Locate the cell with the specified text and output its (x, y) center coordinate. 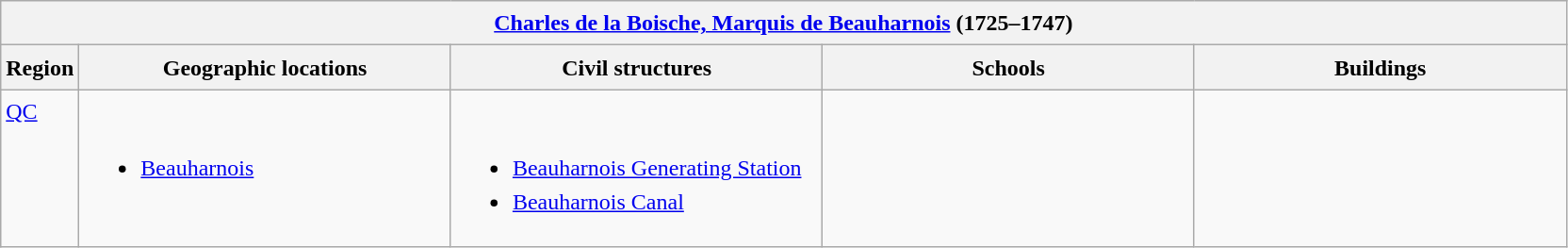
Buildings (1380, 68)
Region (40, 68)
Civil structures (637, 68)
Beauharnois Generating StationBeauharnois Canal (637, 168)
Geographic locations (266, 68)
Charles de la Boische, Marquis de Beauharnois (1725–1747) (784, 23)
Schools (1008, 68)
Beauharnois (266, 168)
QC (40, 168)
